Detect which cell encompasses the target text, then output its (X, Y) center coordinate. 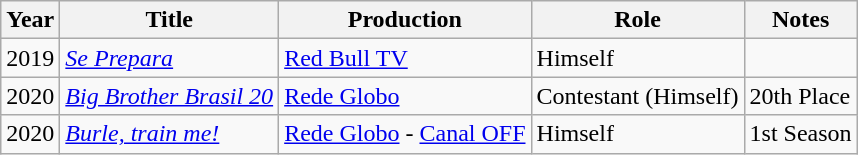
Contestant (Himself) (638, 96)
Big Brother Brasil 20 (170, 96)
Rede Globo - Canal OFF (405, 134)
1st Season (800, 134)
Notes (800, 20)
Year (30, 20)
Rede Globo (405, 96)
Se Prepara (170, 58)
2019 (30, 58)
Role (638, 20)
Production (405, 20)
Burle, train me! (170, 134)
Title (170, 20)
Red Bull TV (405, 58)
20th Place (800, 96)
